Detect which cell encompasses the target text, then output its [x, y] center coordinate. 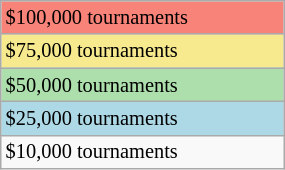
$100,000 tournaments [142, 17]
$50,000 tournaments [142, 85]
$25,000 tournaments [142, 118]
$10,000 tournaments [142, 152]
$75,000 tournaments [142, 51]
